Return [x, y] of the center of cell containing provided text 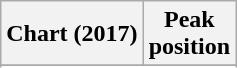
Chart (2017) [72, 34]
Peak position [189, 34]
